Output the (x, y) coordinate of the center of the cell containing the given text.  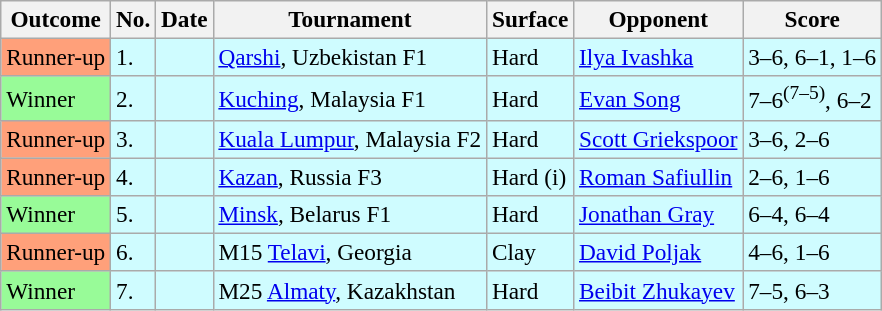
Clay (530, 252)
Surface (530, 19)
6–4, 6–4 (812, 214)
1. (134, 57)
Opponent (658, 19)
Kuala Lumpur, Malaysia F2 (350, 139)
5. (134, 214)
Outcome (56, 19)
Kuching, Malaysia F1 (350, 98)
2–6, 1–6 (812, 177)
3–6, 6–1, 1–6 (812, 57)
Tournament (350, 19)
7–5, 6–3 (812, 290)
6. (134, 252)
Qarshi, Uzbekistan F1 (350, 57)
4–6, 1–6 (812, 252)
7–6(7–5), 6–2 (812, 98)
Kazan, Russia F3 (350, 177)
Score (812, 19)
7. (134, 290)
Minsk, Belarus F1 (350, 214)
2. (134, 98)
Beibit Zhukayev (658, 290)
David Poljak (658, 252)
4. (134, 177)
Ilya Ivashka (658, 57)
3. (134, 139)
Jonathan Gray (658, 214)
No. (134, 19)
Date (184, 19)
Evan Song (658, 98)
Scott Griekspoor (658, 139)
M25 Almaty, Kazakhstan (350, 290)
3–6, 2–6 (812, 139)
Roman Safiullin (658, 177)
M15 Telavi, Georgia (350, 252)
Hard (i) (530, 177)
